Provide the [x, y] coordinate of the cell's center where the given text is located.  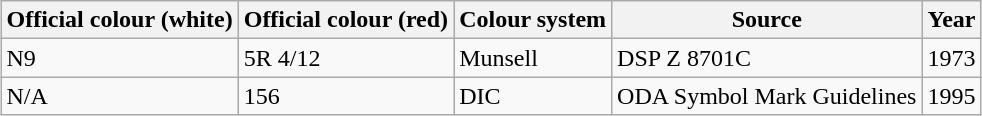
1995 [952, 96]
5R 4/12 [346, 58]
Year [952, 20]
N9 [120, 58]
DIC [533, 96]
Colour system [533, 20]
Official colour (red) [346, 20]
DSP Z 8701C [767, 58]
ODA Symbol Mark Guidelines [767, 96]
N/A [120, 96]
Munsell [533, 58]
156 [346, 96]
Official colour (white) [120, 20]
Source [767, 20]
1973 [952, 58]
